Detect which cell encompasses the target text, then output its [x, y] center coordinate. 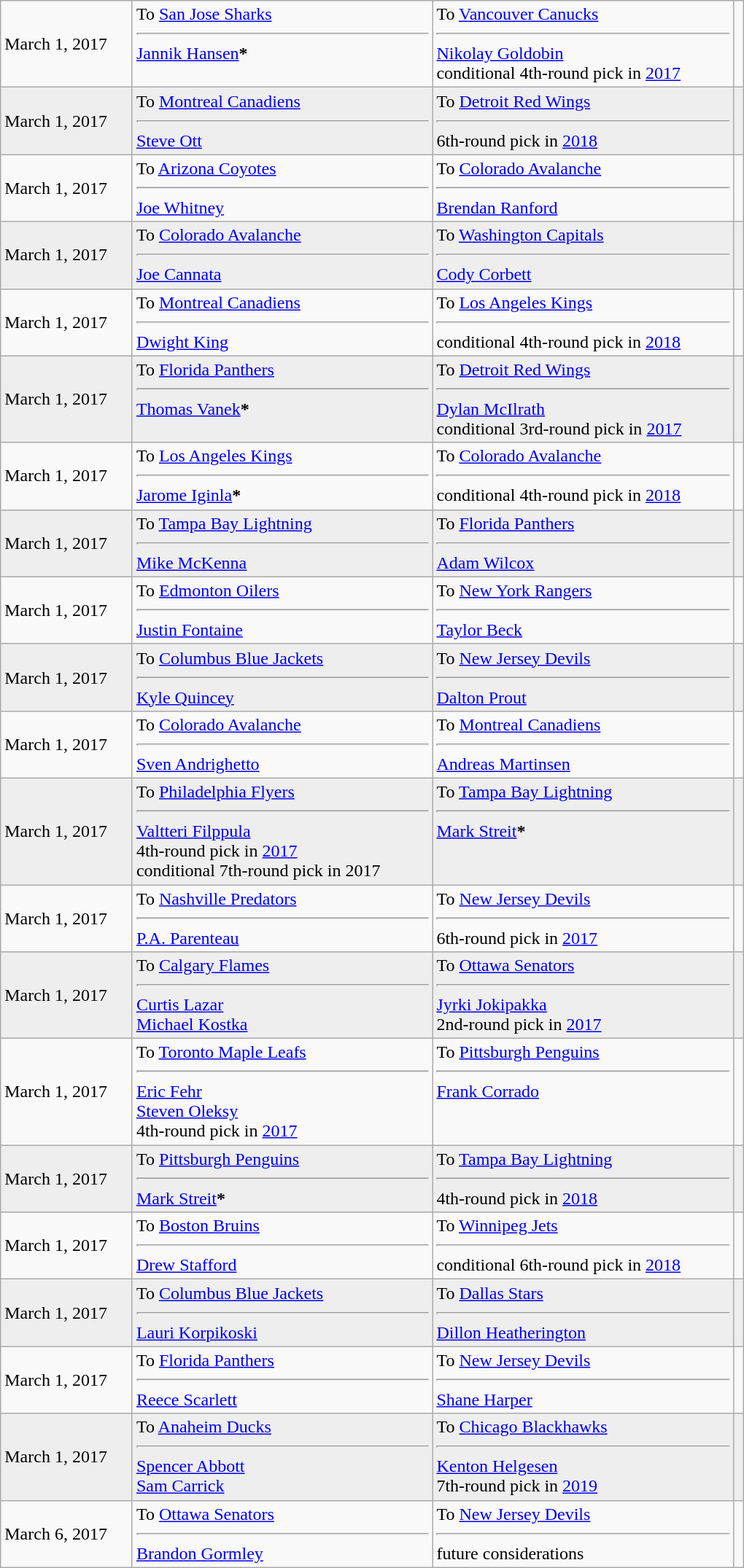
To Tampa Bay Lightning 4th-round pick in 2018 [584, 1179]
To Pittsburgh Penguins Mark Streit* [282, 1179]
To Montreal Canadiens Dwight King [282, 322]
To New York Rangers Taylor Beck [584, 610]
To Columbus Blue Jackets Lauri Korpikoski [282, 1313]
To Los Angeles Kings conditional 4th-round pick in 2018 [584, 322]
To Nashville Predators P.A. Parenteau [282, 918]
To Winnipeg Jets conditional 6th-round pick in 2018 [584, 1246]
To Montreal Canadiens Andreas Martinsen [584, 744]
To Tampa Bay Lightning Mark Streit* [584, 831]
To Montreal Canadiens Steve Ott [282, 121]
To Detroit Red Wings 6th-round pick in 2018 [584, 121]
To Ottawa Senators Jyrki Jokipakka2nd-round pick in 2017 [584, 996]
To Anaheim Ducks Spencer AbbottSam Carrick [282, 1456]
To New Jersey Devils Dalton Prout [584, 677]
To Florida Panthers Reece Scarlett [282, 1380]
To Florida Panthers Thomas Vanek* [282, 399]
To Boston Bruins Drew Stafford [282, 1246]
To Colorado Avalanche Joe Cannata [282, 255]
To Washington Capitals Cody Corbett [584, 255]
To Dallas Stars Dillon Heatherington [584, 1313]
To Colorado Avalanche Sven Andrighetto [282, 744]
To Edmonton Oilers Justin Fontaine [282, 610]
To Los Angeles Kings Jarome Iginla* [282, 476]
To Calgary Flames Curtis LazarMichael Kostka [282, 996]
To New Jersey Devils future considerations [584, 1534]
To Columbus Blue Jackets Kyle Quincey [282, 677]
To Ottawa Senators Brandon Gormley [282, 1534]
To Chicago Blackhawks Kenton Helgesen7th-round pick in 2019 [584, 1456]
To Florida Panthers Adam Wilcox [584, 543]
To San Jose Sharks Jannik Hansen* [282, 44]
To Vancouver Canucks Nikolay Goldobinconditional 4th-round pick in 2017 [584, 44]
To New Jersey Devils Shane Harper [584, 1380]
March 6, 2017 [67, 1534]
To Philadelphia Flyers Valtteri Filppula4th-round pick in 2017conditional 7th-round pick in 2017 [282, 831]
To Colorado Avalanche conditional 4th-round pick in 2018 [584, 476]
To Toronto Maple Leafs Eric FehrSteven Oleksy4th-round pick in 2017 [282, 1092]
To Detroit Red Wings Dylan McIlrathconditional 3rd-round pick in 2017 [584, 399]
To Colorado Avalanche Brendan Ranford [584, 188]
To Pittsburgh Penguins Frank Corrado [584, 1092]
To Tampa Bay Lightning Mike McKenna [282, 543]
To New Jersey Devils 6th-round pick in 2017 [584, 918]
To Arizona Coyotes Joe Whitney [282, 188]
